Output the (X, Y) coordinate of the center of the cell containing the given text.  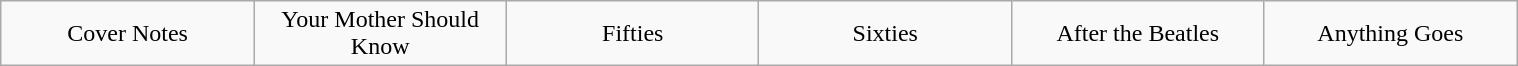
Sixties (886, 34)
Fifties (632, 34)
Anything Goes (1390, 34)
Your Mother Should Know (380, 34)
After the Beatles (1138, 34)
Cover Notes (128, 34)
